Locate the cell with the specified text and output its (x, y) center coordinate. 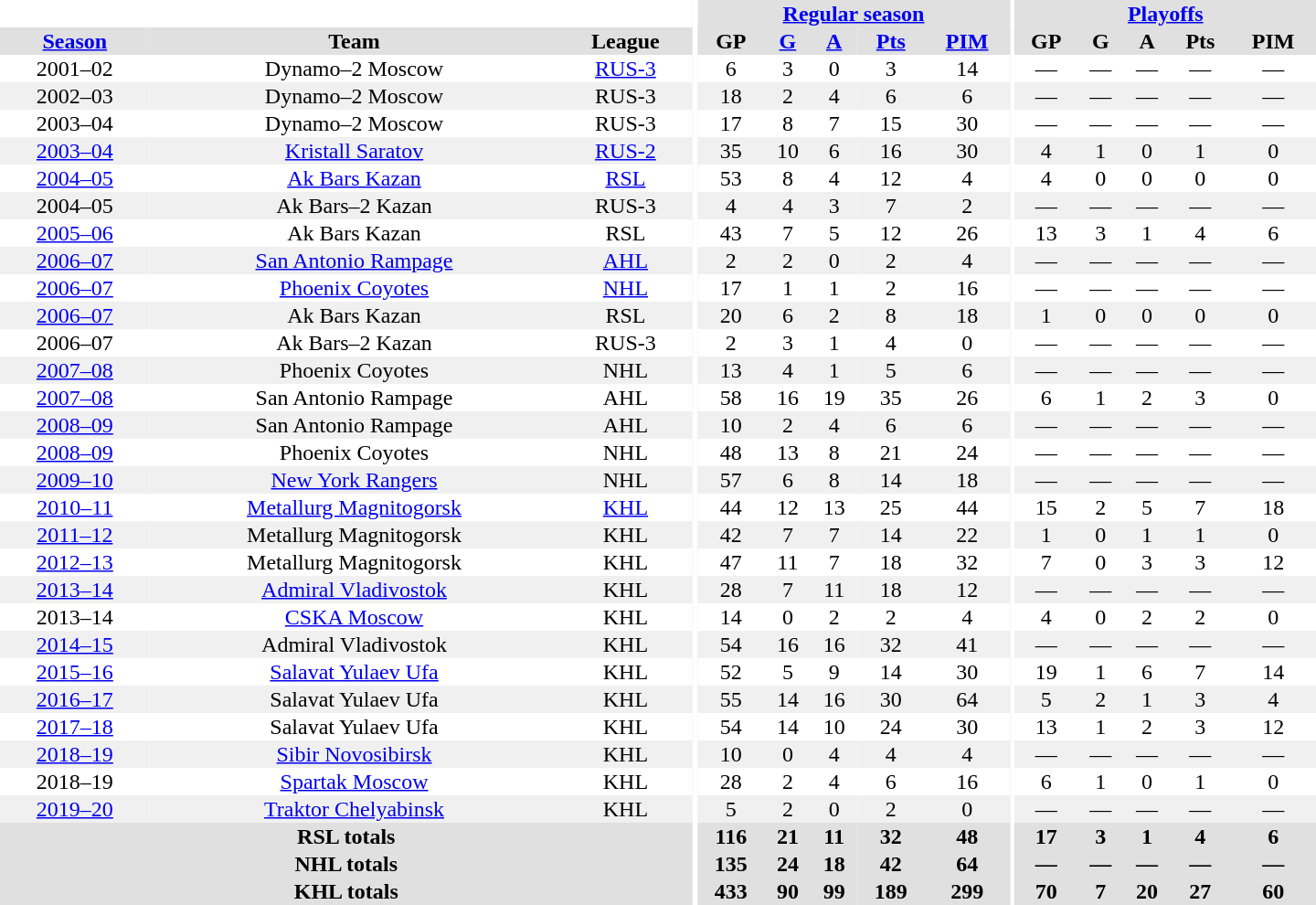
Playoffs (1166, 14)
90 (788, 891)
2019–20 (75, 809)
Kristall Saratov (355, 151)
NHL totals (346, 864)
60 (1273, 891)
Season (75, 41)
99 (833, 891)
9 (833, 672)
Traktor Chelyabinsk (355, 809)
New York Rangers (355, 480)
53 (731, 178)
2017–18 (75, 727)
43 (731, 233)
2016–17 (75, 699)
41 (967, 644)
Sibir Novosibirsk (355, 754)
2015–16 (75, 672)
Team (355, 41)
55 (731, 699)
22 (967, 535)
116 (731, 836)
2014–15 (75, 644)
CSKA Moscow (355, 617)
27 (1200, 891)
299 (967, 891)
Regular season (854, 14)
2011–12 (75, 535)
2005–06 (75, 233)
2001–02 (75, 69)
KHL totals (346, 891)
433 (731, 891)
RSL totals (346, 836)
58 (731, 398)
189 (890, 891)
2009–10 (75, 480)
2002–03 (75, 96)
57 (731, 480)
Spartak Moscow (355, 782)
2010–11 (75, 507)
135 (731, 864)
RUS-2 (625, 151)
25 (890, 507)
League (625, 41)
2012–13 (75, 562)
70 (1046, 891)
47 (731, 562)
52 (731, 672)
